Identify which cell holds the provided text, then report its (X, Y) central coordinate. 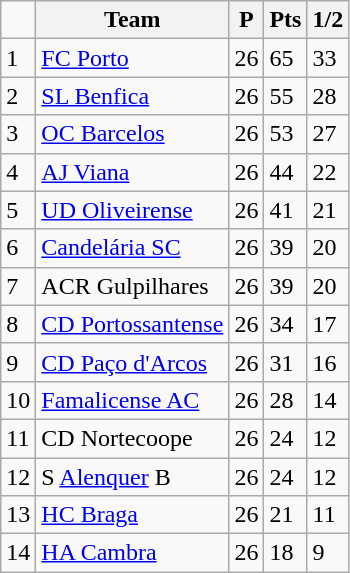
27 (328, 134)
1/2 (328, 20)
4 (18, 172)
22 (328, 172)
33 (328, 58)
2 (18, 96)
CD Portossantense (132, 324)
Famalicense AC (132, 400)
Pts (286, 20)
17 (328, 324)
UD Oliveirense (132, 210)
13 (18, 515)
S Alenquer B (132, 477)
FC Porto (132, 58)
CD Nortecoope (132, 438)
44 (286, 172)
6 (18, 248)
10 (18, 400)
OC Barcelos (132, 134)
AJ Viana (132, 172)
HA Cambra (132, 553)
34 (286, 324)
Candelária SC (132, 248)
7 (18, 286)
16 (328, 362)
SL Benfica (132, 96)
P (246, 20)
1 (18, 58)
18 (286, 553)
ACR Gulpilhares (132, 286)
CD Paço d'Arcos (132, 362)
65 (286, 58)
Team (132, 20)
55 (286, 96)
31 (286, 362)
41 (286, 210)
5 (18, 210)
HC Braga (132, 515)
8 (18, 324)
53 (286, 134)
3 (18, 134)
